Pinpoint the cell where the given text exists, returning its (x, y) midpoint coordinate. 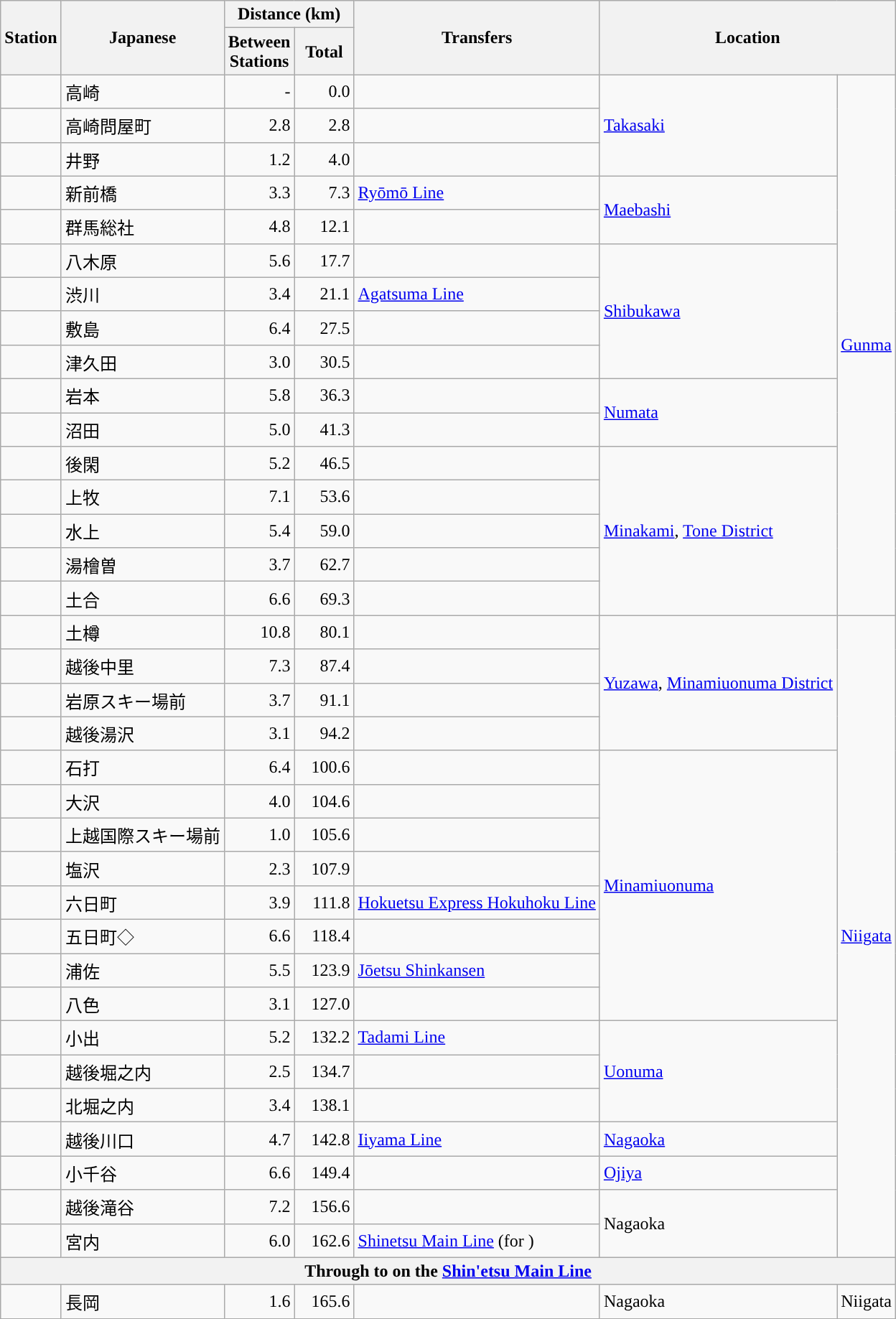
Location (747, 37)
宮内 (142, 1241)
渋川 (142, 294)
Takasaki (718, 125)
Ojiya (718, 1173)
上越国際スキー場前 (142, 834)
105.6 (325, 834)
Distance (km) (289, 14)
165.6 (325, 1301)
62.7 (325, 564)
Minamiuonuma (718, 885)
80.1 (325, 632)
111.8 (325, 902)
2.5 (259, 1071)
94.2 (325, 734)
岩本 (142, 395)
岩原スキー場前 (142, 699)
Maebashi (718, 210)
17.7 (325, 260)
北堀之内 (142, 1106)
87.4 (325, 666)
井野 (142, 159)
53.6 (325, 497)
Total (325, 52)
後閑 (142, 464)
Ryōmō Line (477, 192)
1.2 (259, 159)
1.0 (259, 834)
群馬総社 (142, 227)
7.2 (259, 1206)
Station (31, 37)
118.4 (325, 936)
- (259, 92)
104.6 (325, 801)
69.3 (325, 599)
越後湯沢 (142, 734)
Tadami Line (477, 1038)
149.4 (325, 1173)
1.6 (259, 1301)
4.7 (259, 1139)
越後中里 (142, 666)
30.5 (325, 362)
127.0 (325, 1004)
浦佐 (142, 971)
高崎問屋町 (142, 125)
塩沢 (142, 869)
土樽 (142, 632)
津久田 (142, 362)
134.7 (325, 1071)
3.3 (259, 192)
91.1 (325, 699)
Hokuetsu Express Hokuhoku Line (477, 902)
敷島 (142, 327)
3.9 (259, 902)
Yuzawa, Minamiuonuma District (718, 683)
123.9 (325, 971)
7.1 (259, 497)
長岡 (142, 1301)
41.3 (325, 429)
12.1 (325, 227)
Gunma (867, 345)
10.8 (259, 632)
Iiyama Line (477, 1139)
土合 (142, 599)
Through to on the Shin'etsu Main Line (448, 1271)
46.5 (325, 464)
越後川口 (142, 1139)
小千谷 (142, 1173)
36.3 (325, 395)
107.9 (325, 869)
高崎 (142, 92)
水上 (142, 531)
上牧 (142, 497)
大沢 (142, 801)
59.0 (325, 531)
越後堀之内 (142, 1071)
0.0 (325, 92)
156.6 (325, 1206)
142.8 (325, 1139)
Japanese (142, 37)
Transfers (477, 37)
Agatsuma Line (477, 294)
Shinetsu Main Line (for ) (477, 1241)
6.0 (259, 1241)
4.8 (259, 227)
27.5 (325, 327)
五日町◇ (142, 936)
BetweenStations (259, 52)
沼田 (142, 429)
2.3 (259, 869)
5.8 (259, 395)
5.0 (259, 429)
5.6 (259, 260)
Jōetsu Shinkansen (477, 971)
八色 (142, 1004)
小出 (142, 1038)
21.1 (325, 294)
3.0 (259, 362)
100.6 (325, 767)
新前橋 (142, 192)
湯檜曽 (142, 564)
Numata (718, 412)
138.1 (325, 1106)
5.5 (259, 971)
162.6 (325, 1241)
5.4 (259, 531)
132.2 (325, 1038)
六日町 (142, 902)
Minakami, Tone District (718, 531)
石打 (142, 767)
Shibukawa (718, 311)
越後滝谷 (142, 1206)
八木原 (142, 260)
Uonuma (718, 1071)
